Search for the cell housing the specified text and yield its [X, Y] center coordinate. 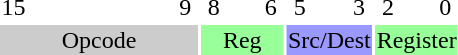
Opcode [99, 40]
Reg [242, 40]
Register [416, 40]
Src/Dest [329, 40]
